Return the (X, Y) coordinate for the center point of the cell that contains the specified text.  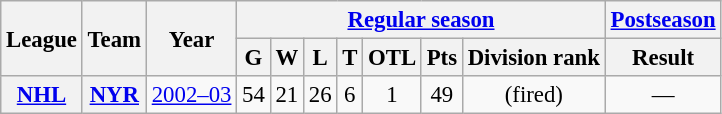
G (254, 58)
54 (254, 95)
21 (286, 95)
Year (191, 38)
26 (320, 95)
2002–03 (191, 95)
Postseason (663, 20)
Pts (442, 58)
W (286, 58)
NYR (114, 95)
6 (350, 95)
NHL (42, 95)
1 (392, 95)
Regular season (422, 20)
OTL (392, 58)
L (320, 58)
(fired) (534, 95)
League (42, 38)
— (663, 95)
Result (663, 58)
49 (442, 95)
Division rank (534, 58)
T (350, 58)
Team (114, 38)
